Pinpoint the cell where the given text exists, returning its (X, Y) midpoint coordinate. 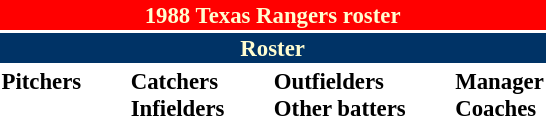
1988 Texas Rangers roster (272, 15)
Roster (272, 48)
